Output the (X, Y) coordinate of the center of the cell containing the given text.  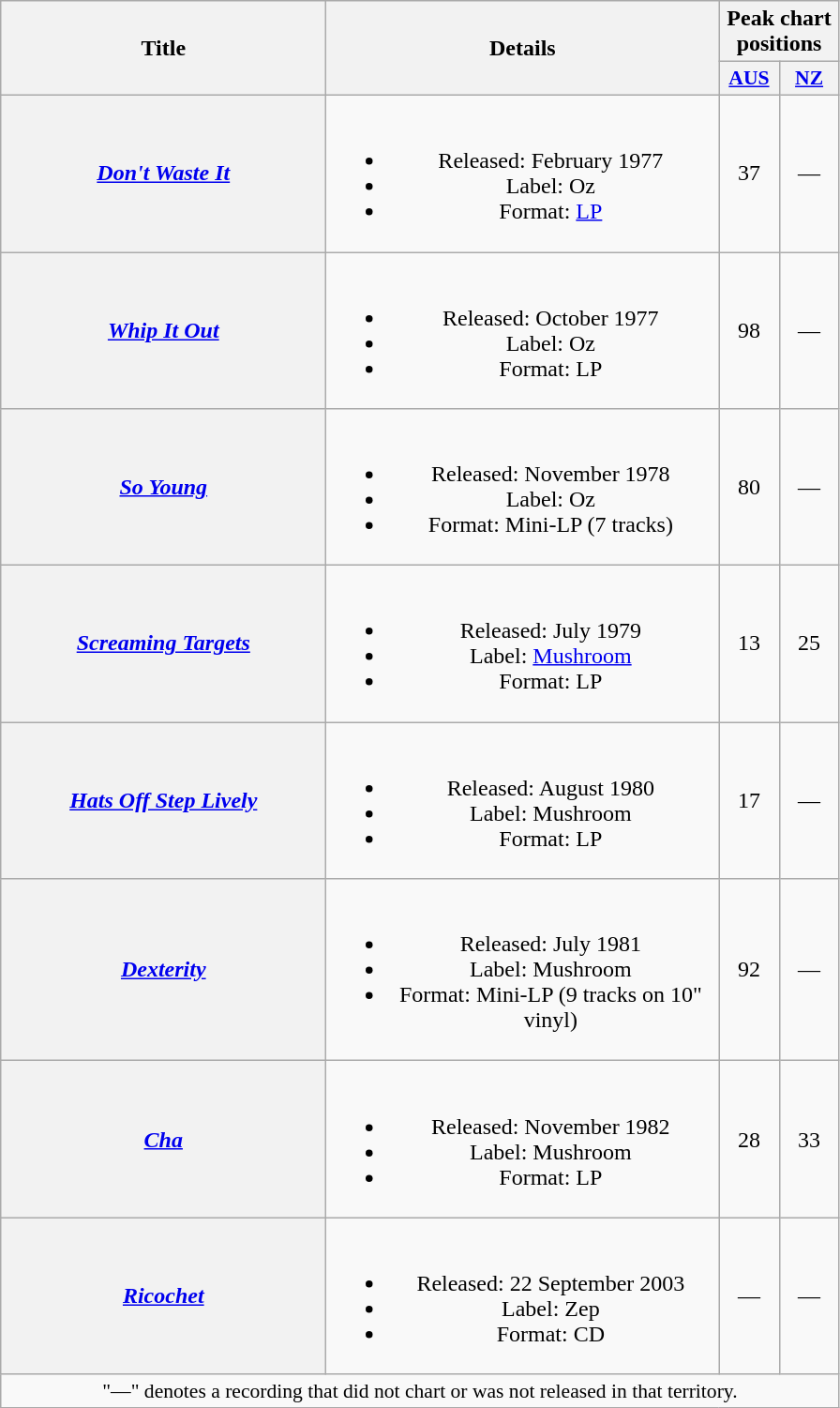
So Young (163, 488)
Released: July 1981Label: Mushroom Format: Mini-LP (9 tracks on 10" vinyl) (523, 970)
Released: 22 September 2003Label: ZepFormat: CD (523, 1296)
25 (809, 643)
Hats Off Step Lively (163, 801)
92 (749, 970)
AUS (749, 79)
"—" denotes a recording that did not chart or was not released in that territory. (420, 1391)
Peak chart positions (779, 32)
13 (749, 643)
Dexterity (163, 970)
Screaming Targets (163, 643)
Released: July 1979Label: Mushroom Format: LP (523, 643)
Released: August 1980Label: Mushroom Format: LP (523, 801)
Released: October 1977Label: Oz Format: LP (523, 330)
33 (809, 1139)
Released: February 1977Label: Oz Format: LP (523, 173)
80 (749, 488)
Released: November 1982Label: Mushroom Format: LP (523, 1139)
NZ (809, 79)
Cha (163, 1139)
Whip It Out (163, 330)
28 (749, 1139)
17 (749, 801)
Don't Waste It (163, 173)
Title (163, 49)
Released: November 1978Label: Oz Format: Mini-LP (7 tracks) (523, 488)
98 (749, 330)
Details (523, 49)
Ricochet (163, 1296)
37 (749, 173)
